Search for the cell housing the specified text and yield its (x, y) center coordinate. 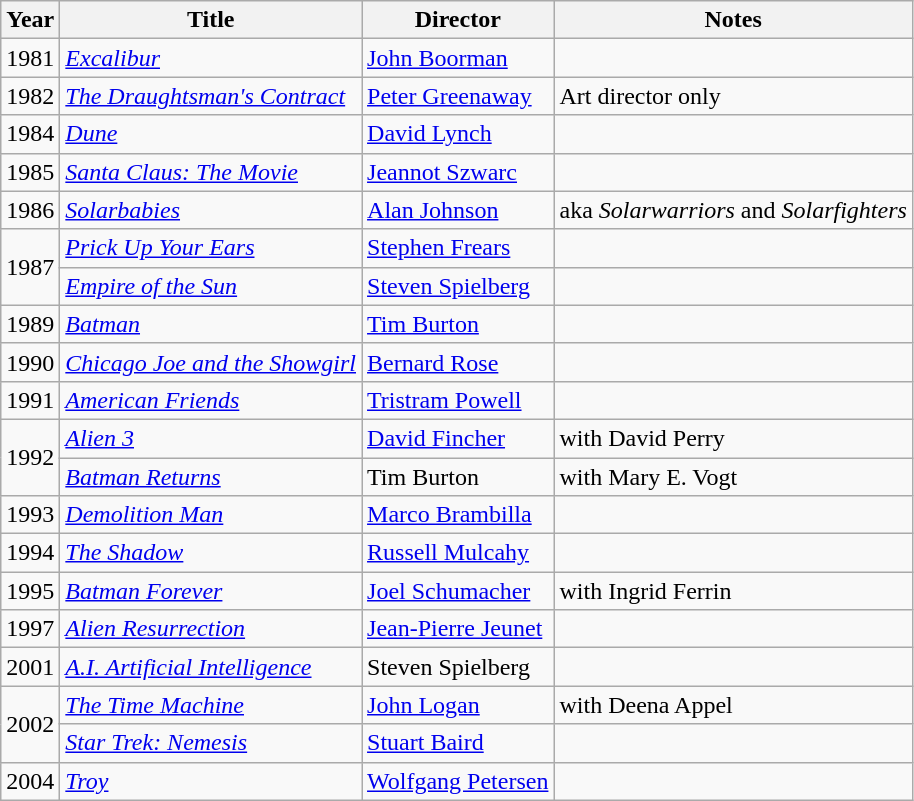
Joel Schumacher (458, 591)
with Deena Appel (733, 705)
Batman Returns (211, 477)
Marco Brambilla (458, 515)
Notes (733, 20)
1991 (30, 400)
Demolition Man (211, 515)
2002 (30, 724)
Alien Resurrection (211, 629)
1997 (30, 629)
Bernard Rose (458, 362)
1992 (30, 457)
Peter Greenaway (458, 96)
Tristram Powell (458, 400)
1984 (30, 134)
1993 (30, 515)
The Draughtsman's Contract (211, 96)
The Shadow (211, 553)
Santa Claus: The Movie (211, 172)
Chicago Joe and the Showgirl (211, 362)
1985 (30, 172)
Batman Forever (211, 591)
John Logan (458, 705)
1982 (30, 96)
Wolfgang Petersen (458, 781)
Russell Mulcahy (458, 553)
with David Perry (733, 438)
Star Trek: Nemesis (211, 743)
The Time Machine (211, 705)
Solarbabies (211, 210)
2001 (30, 667)
Alien 3 (211, 438)
Title (211, 20)
Dune (211, 134)
Art director only (733, 96)
1981 (30, 58)
with Mary E. Vogt (733, 477)
2004 (30, 781)
Stephen Frears (458, 248)
1994 (30, 553)
Jeannot Szwarc (458, 172)
with Ingrid Ferrin (733, 591)
American Friends (211, 400)
Troy (211, 781)
1989 (30, 324)
1986 (30, 210)
Excalibur (211, 58)
1990 (30, 362)
Stuart Baird (458, 743)
aka Solarwarriors and Solarfighters (733, 210)
Prick Up Your Ears (211, 248)
Director (458, 20)
A.I. Artificial Intelligence (211, 667)
Jean-Pierre Jeunet (458, 629)
Year (30, 20)
John Boorman (458, 58)
1987 (30, 267)
David Fincher (458, 438)
Batman (211, 324)
Alan Johnson (458, 210)
David Lynch (458, 134)
1995 (30, 591)
Empire of the Sun (211, 286)
